For the text-containing cell, return its midpoint in (X, Y) coordinate format. 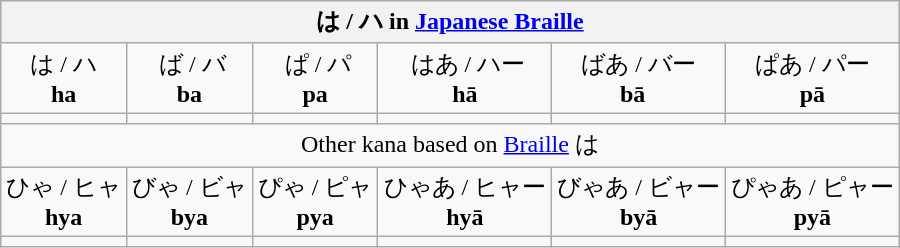
ぱあ / パー pā (812, 78)
は / ハ in Japanese Braille (450, 22)
はあ / ハー hā (465, 78)
ばあ / バー bā (639, 78)
びゃ / ビャ bya (189, 201)
ぴゃあ / ピャー pyā (812, 201)
びゃあ / ビャー byā (639, 201)
ば / バ ba (189, 78)
ひゃ / ヒャ hya (64, 201)
Other kana based on Braille は (450, 146)
ぱ / パ pa (315, 78)
は / ハ ha (64, 78)
ぴゃ / ピャ pya (315, 201)
ひゃあ / ヒャー hyā (465, 201)
